Provide the [x, y] coordinate of the cell's center where the given text is located.  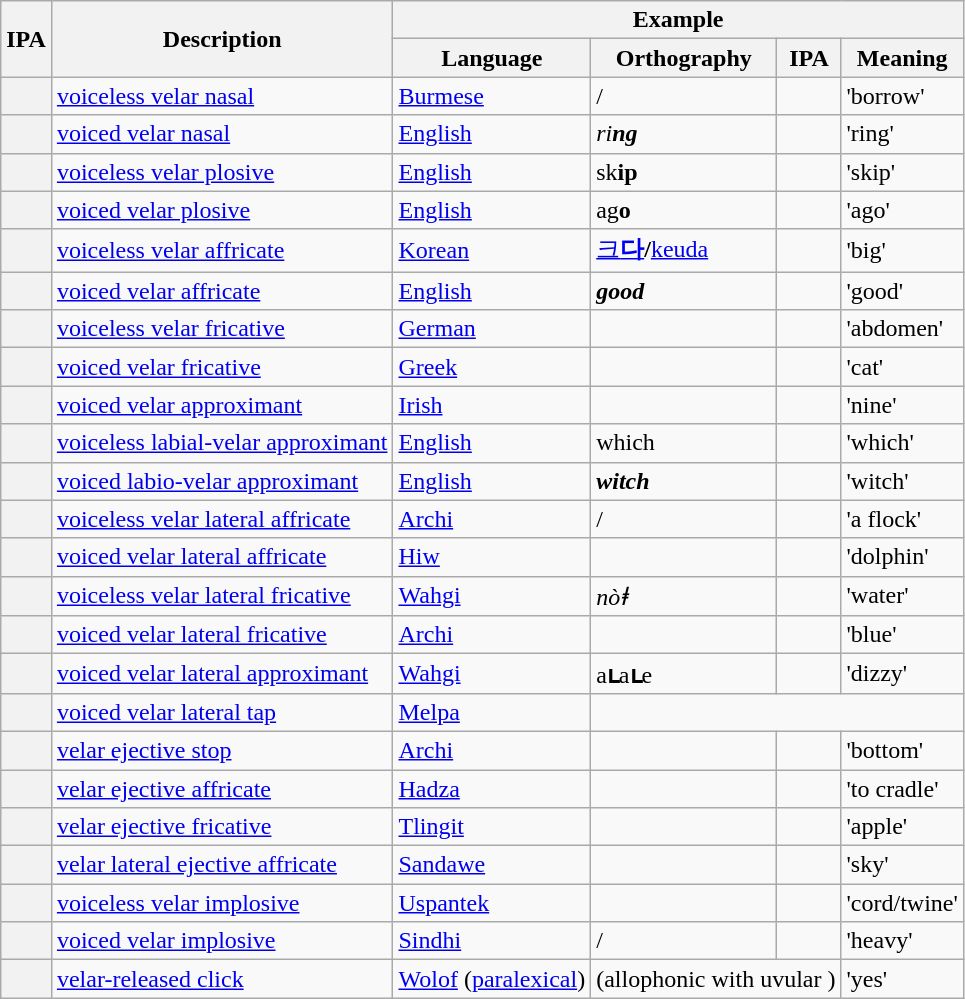
Sandawe [492, 865]
Example [678, 20]
voiced labio-velar approximant [222, 481]
voiced velar lateral fricative [222, 635]
'a flock' [902, 519]
voiced velar affricate [222, 291]
Orthography [684, 58]
'to cradle' [902, 789]
'good' [902, 291]
voiceless velar implosive [222, 903]
voiced velar lateral affricate [222, 557]
'cord/twine' [902, 903]
German [492, 329]
'heavy' [902, 941]
voiceless velar lateral fricative [222, 596]
voiceless velar affricate [222, 250]
voiced velar approximant [222, 405]
'water' [902, 596]
voiceless velar nasal [222, 96]
voiceless velar fricative [222, 329]
aʟaʟe [684, 674]
Hadza [492, 789]
voiceless velar plosive [222, 172]
velar lateral ejective affricate [222, 865]
Wolof (paralexical) [492, 979]
velar ejective fricative [222, 827]
'which' [902, 443]
'sky' [902, 865]
Greek [492, 367]
voiceless labial-velar approximant [222, 443]
good [684, 291]
voiced velar plosive [222, 210]
'ring' [902, 134]
voiced velar fricative [222, 367]
Burmese [492, 96]
ring [684, 134]
Description [222, 39]
nòⱡ [684, 596]
velar ejective stop [222, 750]
voiced velar nasal [222, 134]
Melpa [492, 712]
크다/keuda [684, 250]
which [684, 443]
voiceless velar lateral affricate [222, 519]
'big' [902, 250]
Meaning [902, 58]
'yes' [902, 979]
'skip' [902, 172]
witch [684, 481]
'witch' [902, 481]
'apple' [902, 827]
'dizzy' [902, 674]
velar ejective affricate [222, 789]
Language [492, 58]
'abdomen' [902, 329]
'borrow' [902, 96]
Irish [492, 405]
voiced velar lateral tap [222, 712]
ago [684, 210]
'ago' [902, 210]
voiced velar lateral approximant [222, 674]
skip [684, 172]
Uspantek [492, 903]
'blue' [902, 635]
'nine' [902, 405]
'bottom' [902, 750]
(allophonic with uvular ) [716, 979]
'dolphin' [902, 557]
Korean [492, 250]
Hiw [492, 557]
'cat' [902, 367]
Sindhi [492, 941]
Tlingit [492, 827]
velar-released click [222, 979]
voiced velar implosive [222, 941]
